Detect which cell encompasses the target text, then output its [X, Y] center coordinate. 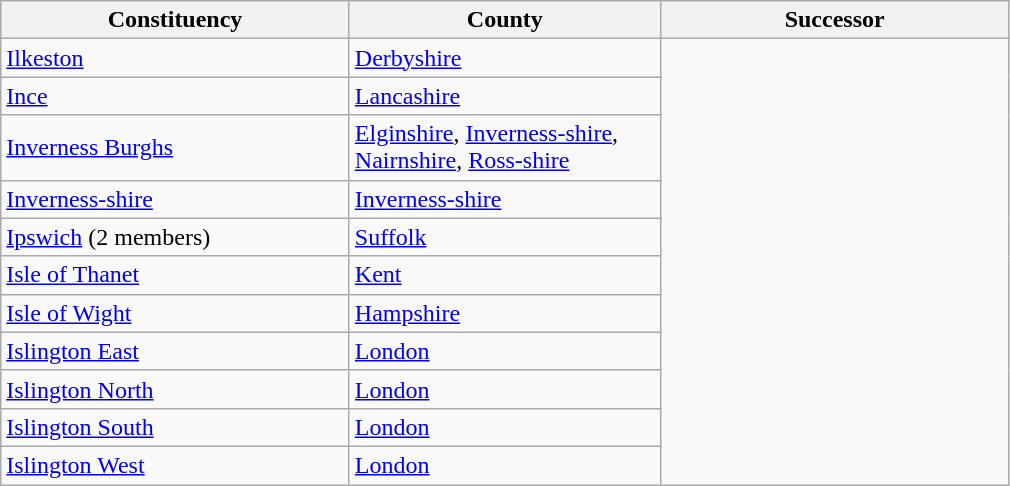
Inverness Burghs [176, 148]
Constituency [176, 20]
County [504, 20]
Islington East [176, 351]
Lancashire [504, 96]
Kent [504, 275]
Isle of Wight [176, 313]
Islington North [176, 389]
Derbyshire [504, 58]
Successor [834, 20]
Ince [176, 96]
Suffolk [504, 237]
Islington West [176, 465]
Ilkeston [176, 58]
Ipswich (2 members) [176, 237]
Hampshire [504, 313]
Isle of Thanet [176, 275]
Elginshire, Inverness-shire, Nairnshire, Ross-shire [504, 148]
Islington South [176, 427]
